Output the [X, Y] coordinate of the center of the cell containing the given text.  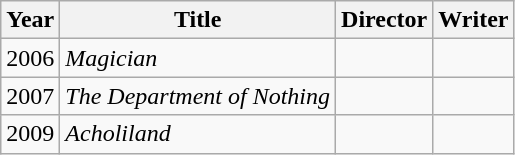
Year [30, 20]
2009 [30, 134]
Title [198, 20]
Acholiland [198, 134]
The Department of Nothing [198, 96]
Writer [474, 20]
2007 [30, 96]
2006 [30, 58]
Director [384, 20]
Magician [198, 58]
